Output the [x, y] coordinate of the center of the cell containing the given text.  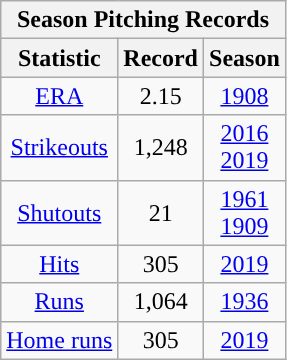
1,064 [161, 302]
1908 [245, 96]
Statistic [60, 58]
Home runs [60, 340]
Strikeouts [60, 148]
19611909 [245, 212]
Shutouts [60, 212]
Season [245, 58]
Record [161, 58]
1,248 [161, 148]
Runs [60, 302]
Hits [60, 264]
ERA [60, 96]
20162019 [245, 148]
Season Pitching Records [144, 20]
2.15 [161, 96]
1936 [245, 302]
21 [161, 212]
